Provide the [X, Y] coordinate of the cell's center where the given text is located.  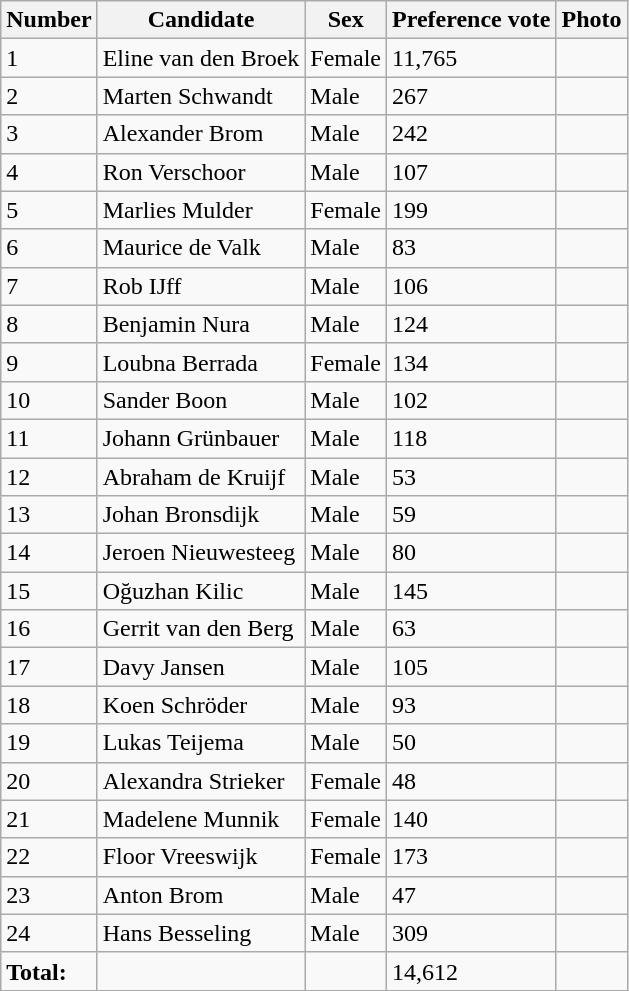
124 [472, 324]
Sander Boon [201, 400]
106 [472, 286]
Candidate [201, 20]
48 [472, 781]
59 [472, 515]
13 [49, 515]
47 [472, 895]
50 [472, 743]
3 [49, 134]
Maurice de Valk [201, 248]
53 [472, 477]
14,612 [472, 971]
20 [49, 781]
12 [49, 477]
5 [49, 210]
22 [49, 857]
16 [49, 629]
Rob IJff [201, 286]
63 [472, 629]
Madelene Munnik [201, 819]
267 [472, 96]
Anton Brom [201, 895]
134 [472, 362]
Total: [49, 971]
Photo [592, 20]
140 [472, 819]
Benjamin Nura [201, 324]
118 [472, 438]
Johann Grünbauer [201, 438]
4 [49, 172]
24 [49, 933]
80 [472, 553]
23 [49, 895]
9 [49, 362]
Lukas Teijema [201, 743]
7 [49, 286]
21 [49, 819]
Abraham de Kruijf [201, 477]
102 [472, 400]
Alexander Brom [201, 134]
Gerrit van den Berg [201, 629]
11,765 [472, 58]
1 [49, 58]
15 [49, 591]
Jeroen Nieuwesteeg [201, 553]
17 [49, 667]
107 [472, 172]
Marten Schwandt [201, 96]
Floor Vreeswijk [201, 857]
145 [472, 591]
Johan Bronsdijk [201, 515]
19 [49, 743]
Koen Schröder [201, 705]
11 [49, 438]
Sex [346, 20]
18 [49, 705]
Preference vote [472, 20]
8 [49, 324]
83 [472, 248]
6 [49, 248]
Oğuzhan Kilic [201, 591]
199 [472, 210]
14 [49, 553]
Hans Besseling [201, 933]
Eline van den Broek [201, 58]
93 [472, 705]
Ron Verschoor [201, 172]
309 [472, 933]
Alexandra Strieker [201, 781]
Loubna Berrada [201, 362]
242 [472, 134]
173 [472, 857]
105 [472, 667]
Number [49, 20]
10 [49, 400]
Marlies Mulder [201, 210]
Davy Jansen [201, 667]
2 [49, 96]
